Output the (x, y) coordinate of the center of the cell containing the given text.  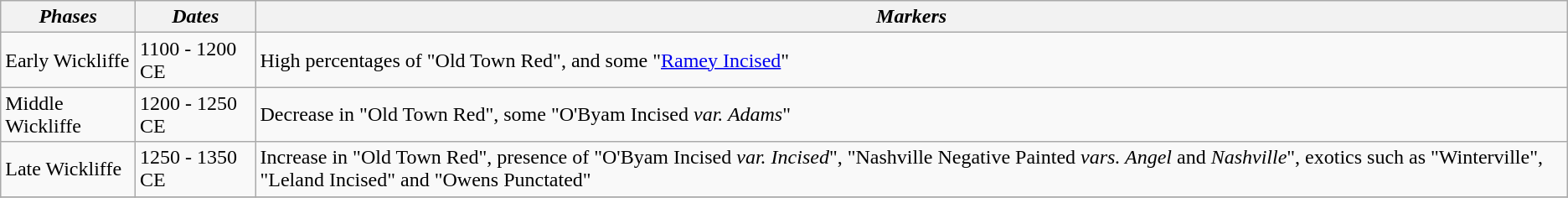
1200 - 1250 CE (196, 114)
Phases (69, 17)
High percentages of "Old Town Red", and some "Ramey Incised" (911, 60)
1100 - 1200 CE (196, 60)
Late Wickliffe (69, 169)
Markers (911, 17)
Early Wickliffe (69, 60)
Dates (196, 17)
Decrease in "Old Town Red", some "O'Byam Incised var. Adams" (911, 114)
Middle Wickliffe (69, 114)
1250 - 1350 CE (196, 169)
